Find where the given text appears and provide that cell's center as [x, y] coordinate. 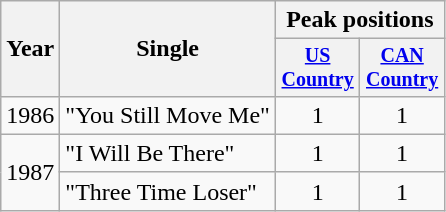
"You Still Move Me" [168, 115]
Year [30, 49]
Peak positions [360, 20]
1987 [30, 172]
Single [168, 49]
1986 [30, 115]
CAN Country [402, 68]
"I Will Be There" [168, 153]
"Three Time Loser" [168, 191]
US Country [317, 68]
